For the text-containing cell, return its midpoint in [x, y] coordinate format. 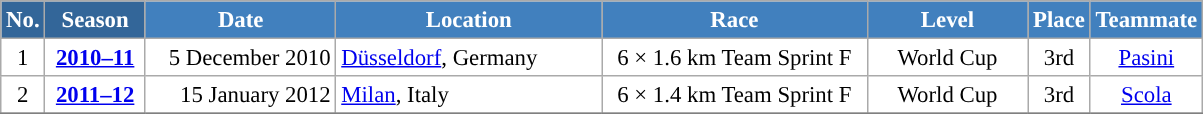
1 [23, 58]
Pasini [1146, 58]
Location [469, 20]
Date [240, 20]
Place [1059, 20]
2 [23, 95]
Milan, Italy [469, 95]
6 × 1.4 km Team Sprint F [735, 95]
No. [23, 20]
6 × 1.6 km Team Sprint F [735, 58]
15 January 2012 [240, 95]
2010–11 [95, 58]
Level [948, 20]
Scola [1146, 95]
Race [735, 20]
2011–12 [95, 95]
Teammate [1146, 20]
5 December 2010 [240, 58]
Düsseldorf, Germany [469, 58]
Season [95, 20]
